For the text-containing cell, return its midpoint in [x, y] coordinate format. 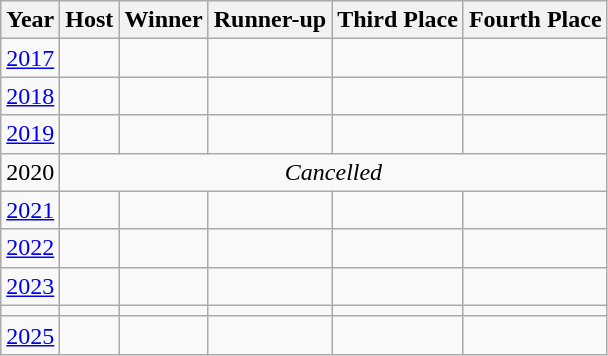
Runner-up [270, 20]
2025 [30, 335]
2022 [30, 248]
2020 [30, 172]
Year [30, 20]
2021 [30, 210]
Host [90, 20]
2018 [30, 96]
2019 [30, 134]
Winner [164, 20]
Cancelled [334, 172]
2017 [30, 58]
Fourth Place [535, 20]
Third Place [398, 20]
2023 [30, 286]
